Identify which cell holds the provided text, then report its [X, Y] central coordinate. 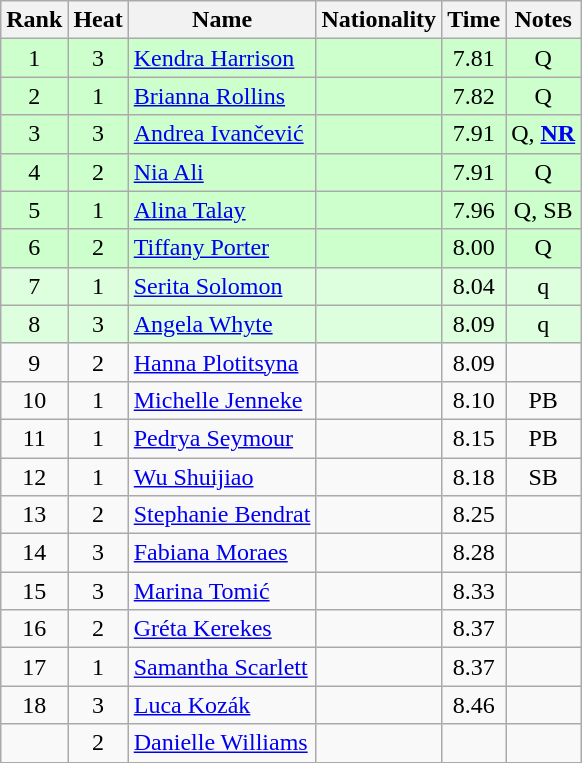
8.25 [474, 515]
Kendra Harrison [222, 58]
Angela Whyte [222, 324]
Serita Solomon [222, 286]
Hanna Plotitsyna [222, 362]
Tiffany Porter [222, 248]
Q, NR [544, 134]
Andrea Ivančević [222, 134]
8.46 [474, 705]
5 [34, 210]
15 [34, 591]
12 [34, 477]
8.10 [474, 400]
Danielle Williams [222, 743]
7.81 [474, 58]
Michelle Jenneke [222, 400]
Brianna Rollins [222, 96]
8.28 [474, 553]
7.96 [474, 210]
Marina Tomić [222, 591]
Notes [544, 20]
Nationality [379, 20]
Name [222, 20]
13 [34, 515]
8 [34, 324]
10 [34, 400]
Luca Kozák [222, 705]
Stephanie Bendrat [222, 515]
4 [34, 172]
11 [34, 438]
Time [474, 20]
Pedrya Seymour [222, 438]
Nia Ali [222, 172]
SB [544, 477]
8.33 [474, 591]
Heat [98, 20]
Fabiana Moraes [222, 553]
17 [34, 667]
Rank [34, 20]
Gréta Kerekes [222, 629]
16 [34, 629]
8.04 [474, 286]
7.82 [474, 96]
9 [34, 362]
Alina Talay [222, 210]
8.18 [474, 477]
7 [34, 286]
Samantha Scarlett [222, 667]
Wu Shuijiao [222, 477]
8.15 [474, 438]
14 [34, 553]
8.00 [474, 248]
6 [34, 248]
Q, SB [544, 210]
18 [34, 705]
